From the cell containing the given text, extract its center point as [x, y] coordinate. 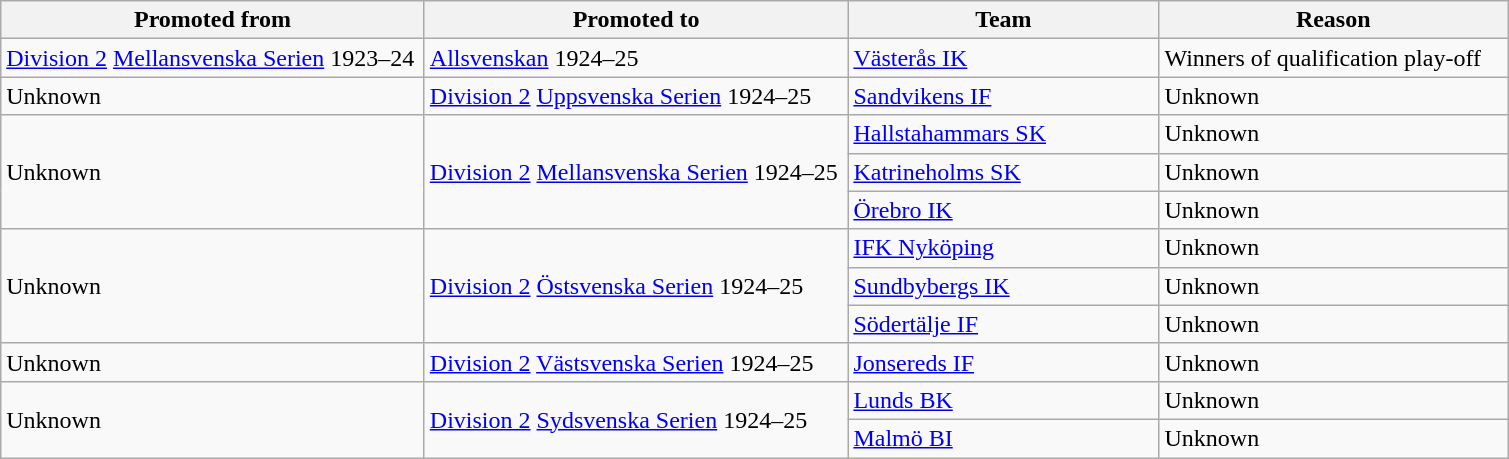
Team [1004, 20]
Promoted to [636, 20]
Winners of qualification play-off [1334, 58]
Promoted from [213, 20]
Västerås IK [1004, 58]
Lunds BK [1004, 400]
Örebro IK [1004, 210]
Division 2 Uppsvenska Serien 1924–25 [636, 96]
Division 2 Östsvenska Serien 1924–25 [636, 286]
Division 2 Västsvenska Serien 1924–25 [636, 362]
IFK Nyköping [1004, 248]
Katrineholms SK [1004, 172]
Jonsereds IF [1004, 362]
Hallstahammars SK [1004, 134]
Division 2 Sydsvenska Serien 1924–25 [636, 419]
Division 2 Mellansvenska Serien 1923–24 [213, 58]
Allsvenskan 1924–25 [636, 58]
Södertälje IF [1004, 324]
Reason [1334, 20]
Division 2 Mellansvenska Serien 1924–25 [636, 172]
Malmö BI [1004, 438]
Sandvikens IF [1004, 96]
Sundbybergs IK [1004, 286]
